Extract the (x, y) coordinate from the center of the cell holding the provided text.  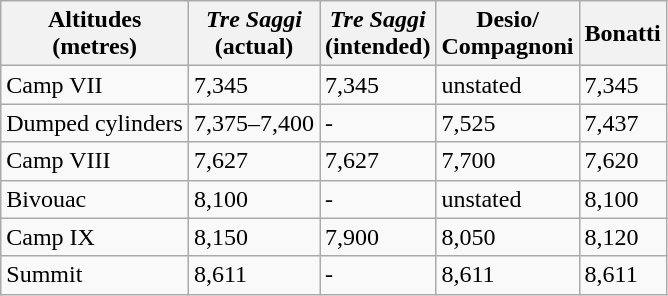
Bonatti (622, 34)
7,525 (508, 123)
Tre Saggi(intended) (378, 34)
7,620 (622, 161)
Desio/ Compagnoni (508, 34)
Camp VII (95, 85)
Tre Saggi(actual) (254, 34)
7,700 (508, 161)
Altitudes(metres) (95, 34)
8,150 (254, 237)
8,120 (622, 237)
7,375–7,400 (254, 123)
7,900 (378, 237)
Bivouac (95, 199)
Camp IX (95, 237)
8,050 (508, 237)
7,437 (622, 123)
Dumped cylinders (95, 123)
Summit (95, 275)
Camp VIII (95, 161)
